Find where the given text appears and provide that cell's center as (X, Y) coordinate. 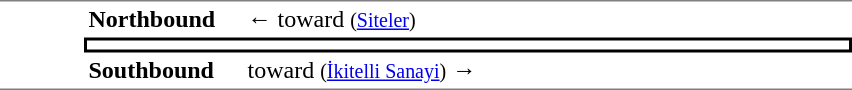
Northbound (164, 19)
toward (İkitelli Sanayi) → (548, 71)
← toward (Siteler) (548, 19)
Southbound (164, 71)
